Determine the (X, Y) coordinate at the center of the cell enclosing the given text.  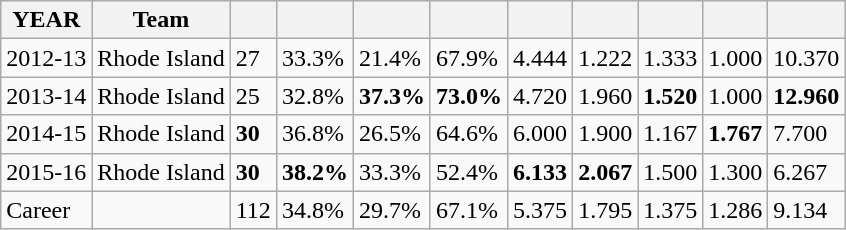
6.000 (540, 134)
2015-16 (46, 172)
Team (161, 20)
1.795 (606, 210)
26.5% (392, 134)
6.267 (806, 172)
1.167 (670, 134)
34.8% (314, 210)
Career (46, 210)
10.370 (806, 58)
52.4% (468, 172)
4.720 (540, 96)
1.222 (606, 58)
67.1% (468, 210)
1.333 (670, 58)
5.375 (540, 210)
6.133 (540, 172)
1.520 (670, 96)
9.134 (806, 210)
1.286 (736, 210)
64.6% (468, 134)
2013-14 (46, 96)
12.960 (806, 96)
1.500 (670, 172)
1.375 (670, 210)
73.0% (468, 96)
YEAR (46, 20)
21.4% (392, 58)
7.700 (806, 134)
2.067 (606, 172)
27 (253, 58)
29.7% (392, 210)
36.8% (314, 134)
4.444 (540, 58)
38.2% (314, 172)
37.3% (392, 96)
1.767 (736, 134)
1.900 (606, 134)
1.960 (606, 96)
32.8% (314, 96)
67.9% (468, 58)
2014-15 (46, 134)
112 (253, 210)
1.300 (736, 172)
2012-13 (46, 58)
25 (253, 96)
